From the cell containing the given text, extract its center point as [X, Y] coordinate. 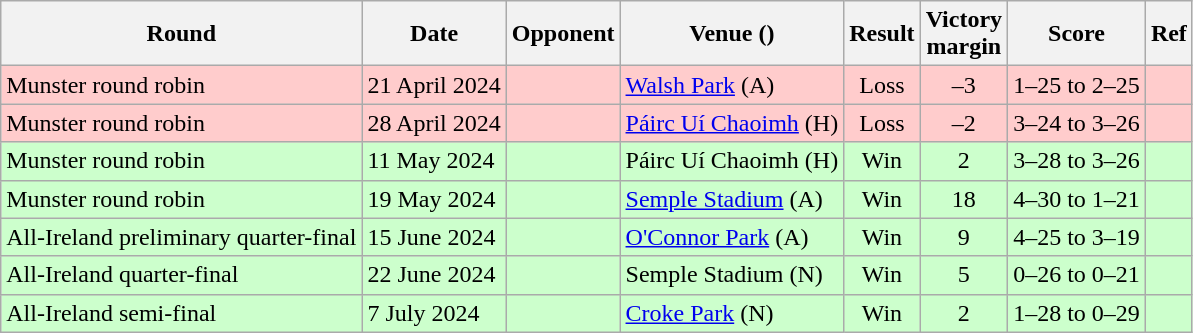
All-Ireland preliminary quarter-final [182, 237]
Result [882, 34]
Croke Park (N) [732, 313]
4–25 to 3–19 [1077, 237]
5 [964, 275]
Date [434, 34]
22 June 2024 [434, 275]
11 May 2024 [434, 161]
Venue () [732, 34]
3–24 to 3–26 [1077, 123]
–2 [964, 123]
All-Ireland semi-final [182, 313]
Semple Stadium (N) [732, 275]
0–26 to 0–21 [1077, 275]
Semple Stadium (A) [732, 199]
Victorymargin [964, 34]
1–25 to 2–25 [1077, 85]
4–30 to 1–21 [1077, 199]
18 [964, 199]
Ref [1168, 34]
15 June 2024 [434, 237]
Round [182, 34]
O'Connor Park (A) [732, 237]
19 May 2024 [434, 199]
21 April 2024 [434, 85]
All-Ireland quarter-final [182, 275]
7 July 2024 [434, 313]
3–28 to 3–26 [1077, 161]
–3 [964, 85]
28 April 2024 [434, 123]
Opponent [563, 34]
Score [1077, 34]
1–28 to 0–29 [1077, 313]
9 [964, 237]
Walsh Park (A) [732, 85]
